Scan for the cell matching the given text and deliver its [x, y] coordinate at center. 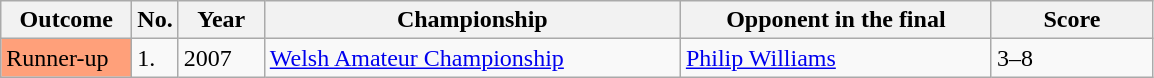
Year [221, 20]
No. [155, 20]
Outcome [66, 20]
Philip Williams [836, 58]
Score [1072, 20]
1. [155, 58]
2007 [221, 58]
3–8 [1072, 58]
Championship [472, 20]
Opponent in the final [836, 20]
Welsh Amateur Championship [472, 58]
Runner-up [66, 58]
